Pinpoint the cell where the given text exists, returning its (X, Y) midpoint coordinate. 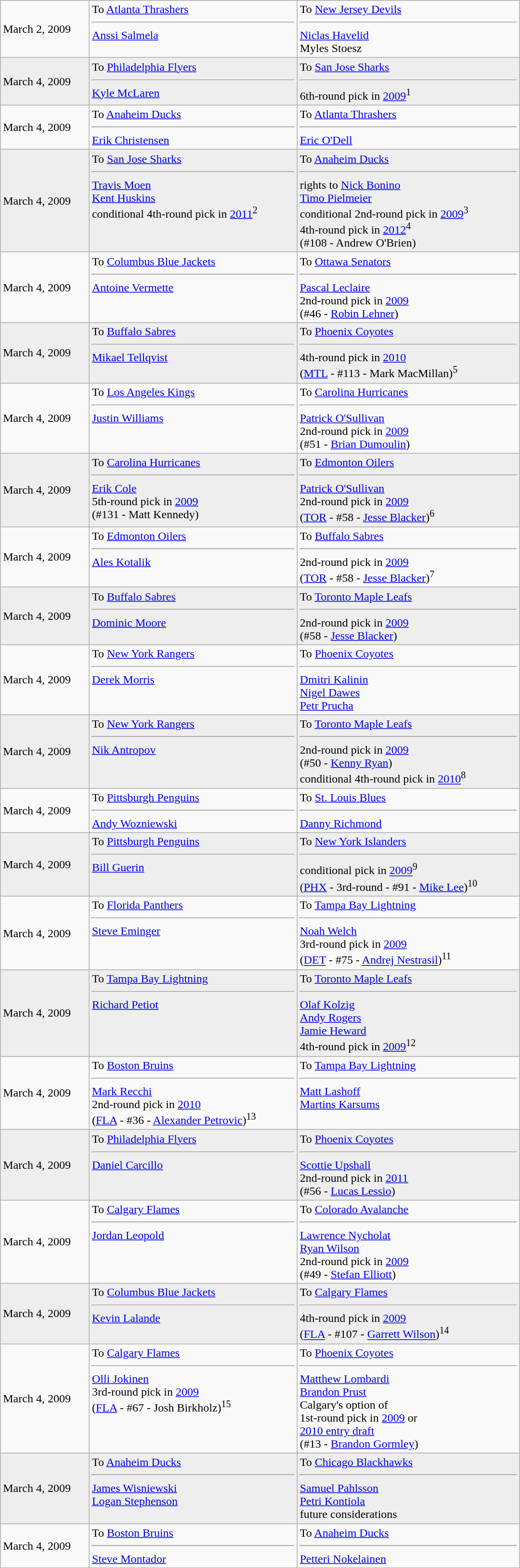
To Boston BruinsMark Recchi2nd-round pick in 2010(FLA - #36 - Alexander Petrovic)13 (193, 1093)
To Toronto Maple LeafsOlaf KolzigAndy RogersJamie Heward4th-round pick in 200912 (408, 1013)
To Toronto Maple Leafs 2nd-round pick in 2009(#50 - Kenny Ryan)conditional 4th-round pick in 20108 (408, 751)
To Columbus Blue JacketsKevin Lalande (193, 1314)
March 2, 2009 (45, 29)
To Phoenix CoyotesDmitri KalininNigel DawesPetr Prucha (408, 679)
To Philadelphia FlyersDaniel Carcillo (193, 1165)
To Colorado AvalancheLawrence NycholatRyan Wilson2nd-round pick in 2009(#49 - Stefan Elliott) (408, 1241)
To St. Louis BluesDanny Richmond (408, 810)
To Los Angeles KingsJustin Williams (193, 418)
To Buffalo SabresMikael Tellqvist (193, 353)
To San Jose Sharks6th-round pick in 20091 (408, 82)
To Buffalo SabresDominic Moore (193, 615)
To Columbus Blue JacketsAntoine Vermette (193, 287)
To Chicago BlackhawksSamuel PahlssonPetri Kontiolafuture considerations (408, 1488)
To Boston Bruins Steve Montador (193, 1546)
To Pittsburgh PenguinsAndy Wozniewski (193, 810)
To Tampa Bay LightningNoah Welch3rd-round pick in 2009(DET - #75 - Andrej Nestrasil)11 (408, 933)
To Calgary FlamesOlli Jokinen3rd-round pick in 2009(FLA - #67 - Josh Birkholz)15 (193, 1398)
To Atlanta ThrashersEric O'Dell (408, 127)
To Pittsburgh PenguinsBill Guerin (193, 864)
To Carolina HurricanesErik Cole5th-round pick in 2009(#131 - Matt Kennedy) (193, 490)
To Buffalo Sabres2nd-round pick in 2009(TOR - #58 - Jesse Blacker)7 (408, 557)
To San Jose SharksTravis MoenKent Huskinsconditional 4th-round pick in 20112 (193, 200)
To Phoenix Coyotes4th-round pick in 2010(MTL - #113 - Mark MacMillan)5 (408, 353)
To Tampa Bay LightningMatt LashoffMartins Karsums (408, 1093)
To Calgary FlamesJordan Leopold (193, 1241)
To Atlanta ThrashersAnssi Salmela (193, 29)
To Edmonton OilersAles Kotalik (193, 557)
To Phoenix CoyotesScottie Upshall2nd-round pick in 2011(#56 - Lucas Lessio) (408, 1165)
To New York RangersNik Antropov (193, 751)
To Anaheim Ducks Petteri Nokelainen (408, 1546)
To Anaheim Ducksrights to Nick BoninoTimo Pielmeierconditional 2nd-round pick in 200934th-round pick in 20124(#108 - Andrew O'Brien) (408, 200)
To New York Islandersconditional pick in 20099(PHX - 3rd-round - #91 - Mike Lee)10 (408, 864)
To New Jersey DevilsNiclas HavelidMyles Stoesz (408, 29)
To Edmonton OilersPatrick O'Sullivan2nd-round pick in 2009(TOR - #58 - Jesse Blacker)6 (408, 490)
To Tampa Bay LightningRichard Petiot (193, 1013)
To Phoenix CoyotesMatthew LombardiBrandon PrustCalgary's option of1st-round pick in 2009 or2010 entry draft(#13 - Brandon Gormley) (408, 1398)
To Calgary Flames4th-round pick in 2009(FLA - #107 - Garrett Wilson)14 (408, 1314)
To Anaheim DucksJames WisniewskiLogan Stephenson (193, 1488)
To Toronto Maple Leafs2nd-round pick in 2009(#58 - Jesse Blacker) (408, 615)
To Florida PanthersSteve Eminger (193, 933)
To New York RangersDerek Morris (193, 679)
To Ottawa SenatorsPascal Leclaire2nd-round pick in 2009(#46 - Robin Lehner) (408, 287)
To Philadelphia FlyersKyle McLaren (193, 82)
To Anaheim DucksErik Christensen (193, 127)
To Carolina HurricanesPatrick O'Sullivan2nd-round pick in 2009(#51 - Brian Dumoulin) (408, 418)
